Pinpoint the cell where the given text exists, returning its [X, Y] midpoint coordinate. 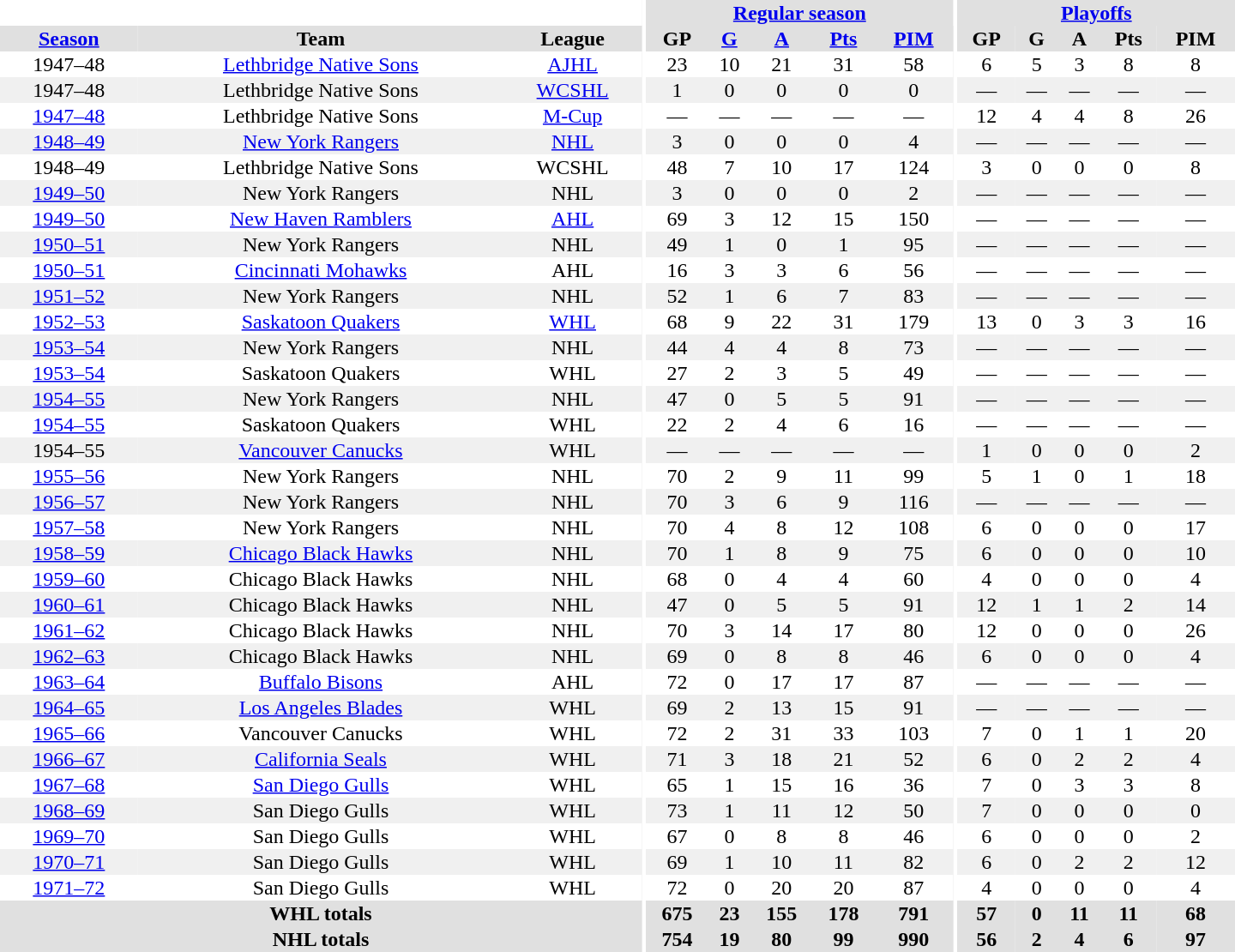
Season [69, 39]
1962–63 [69, 656]
1969–70 [69, 836]
1964–65 [69, 708]
75 [913, 553]
1961–62 [69, 630]
1968–69 [69, 810]
1970–71 [69, 862]
155 [781, 913]
California Seals [321, 759]
1952–53 [69, 322]
Regular season [799, 13]
103 [913, 733]
New Haven Ramblers [321, 219]
71 [677, 759]
791 [913, 913]
990 [913, 939]
1957–58 [69, 527]
Buffalo Bisons [321, 682]
65 [677, 785]
179 [913, 322]
116 [913, 502]
WHL totals [321, 913]
50 [913, 810]
1971–72 [69, 888]
124 [913, 167]
1956–57 [69, 502]
60 [913, 579]
1967–68 [69, 785]
82 [913, 862]
27 [677, 373]
1966–67 [69, 759]
57 [986, 913]
1958–59 [69, 553]
150 [913, 219]
1960–61 [69, 605]
NHL totals [321, 939]
19 [730, 939]
AJHL [573, 64]
95 [913, 244]
Los Angeles Blades [321, 708]
97 [1196, 939]
1955–56 [69, 476]
675 [677, 913]
1959–60 [69, 579]
Playoffs [1096, 13]
Team [321, 39]
1965–66 [69, 733]
1963–64 [69, 682]
44 [677, 347]
League [573, 39]
36 [913, 785]
48 [677, 167]
67 [677, 836]
33 [843, 733]
1951–52 [69, 296]
M-Cup [573, 116]
108 [913, 527]
58 [913, 64]
754 [677, 939]
Cincinnati Mohawks [321, 270]
83 [913, 296]
178 [843, 913]
